From the cell containing the given text, extract its center point as [X, Y] coordinate. 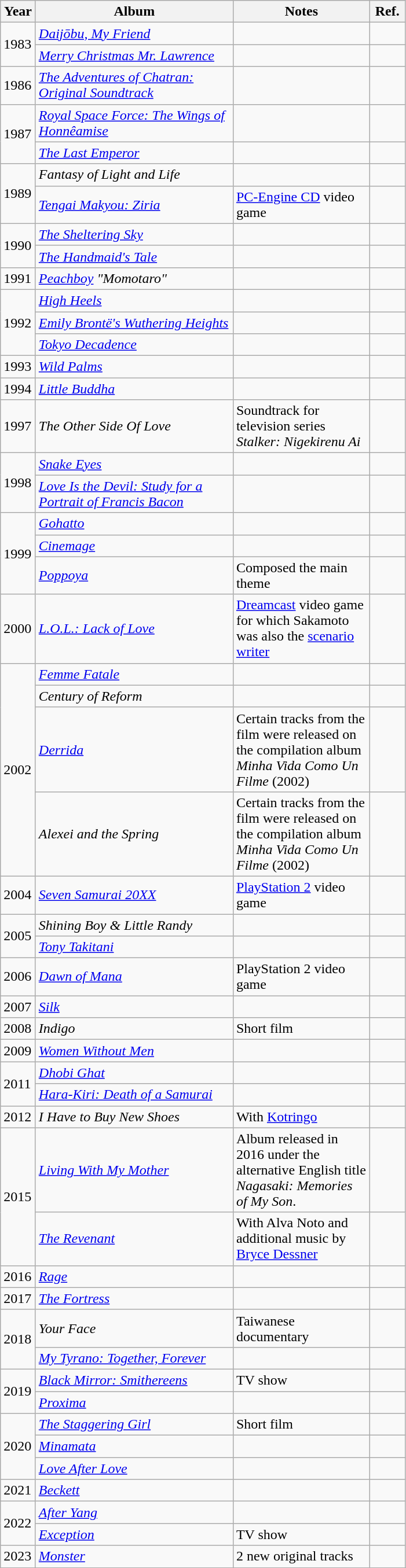
L.O.L.: Lack of Love [134, 628]
With Kotringo [301, 1117]
1990 [19, 245]
1989 [19, 193]
1998 [19, 483]
Wild Palms [134, 367]
Seven Samurai 20XX [134, 895]
1987 [19, 134]
2016 [19, 1276]
Royal Space Force: The Wings of Honnêamise [134, 123]
2022 [19, 1523]
Shining Boy & Little Randy [134, 925]
1999 [19, 553]
1992 [19, 322]
2018 [19, 1339]
2005 [19, 936]
Notes [301, 12]
The Other Side Of Love [134, 426]
Your Face [134, 1328]
Beckett [134, 1490]
Rage [134, 1276]
Year [19, 12]
With Alva Noto and additional music by Bryce Dessner [301, 1239]
Ref. [387, 12]
Emily Brontë's Wuthering Heights [134, 322]
2011 [19, 1084]
Love After Love [134, 1468]
After Yang [134, 1512]
Little Buddha [134, 389]
Dreamcast video game for which Sakamoto was also the scenario writer [301, 628]
Tengai Makyou: Ziria [134, 205]
I Have to Buy New Shoes [134, 1117]
Living With My Mother [134, 1170]
Femme Fatale [134, 674]
Fantasy of Light and Life [134, 175]
Monster [134, 1556]
Century of Reform [134, 696]
The Fortress [134, 1298]
2009 [19, 1051]
2008 [19, 1029]
2007 [19, 1007]
1986 [19, 86]
Soundtrack for television series Stalker: Nigekirenu Ai [301, 426]
The Handmaid's Tale [134, 256]
Cinemage [134, 546]
2023 [19, 1556]
The Adventures of Chatran: Original Soundtrack [134, 86]
2002 [19, 770]
Album released in 2016 under the alternative English title Nagasaki: Memories of My Son. [301, 1170]
Alexei and the Spring [134, 834]
2012 [19, 1117]
Love Is the Devil: Study for a Portrait of Francis Bacon [134, 494]
Dawn of Mana [134, 977]
2015 [19, 1197]
Composed the main theme [301, 575]
PC-Engine CD video game [301, 205]
Women Without Men [134, 1051]
1983 [19, 45]
The Last Emperor [134, 153]
Taiwanese documentary [301, 1328]
Minamata [134, 1446]
Gohatto [134, 524]
My Tyrano: Together, Forever [134, 1358]
Tokyo Decadence [134, 345]
The Sheltering Sky [134, 234]
High Heels [134, 300]
Dhobi Ghat [134, 1073]
2006 [19, 977]
Hara-Kiri: Death of a Samurai [134, 1095]
2019 [19, 1391]
Daijōbu, My Friend [134, 34]
Tony Takitani [134, 947]
Black Mirror: Smithereens [134, 1380]
Indigo [134, 1029]
Exception [134, 1534]
2020 [19, 1446]
Merry Christmas Mr. Lawrence [134, 56]
The Staggering Girl [134, 1425]
2000 [19, 628]
Silk [134, 1007]
2004 [19, 895]
Proxima [134, 1402]
1997 [19, 426]
2021 [19, 1490]
Album [134, 12]
2017 [19, 1298]
Derrida [134, 749]
Peachboy "Momotaro" [134, 278]
Snake Eyes [134, 464]
1991 [19, 278]
1993 [19, 367]
1994 [19, 389]
The Revenant [134, 1239]
2 new original tracks [301, 1556]
Poppoya [134, 575]
